Extract the (X, Y) coordinate from the center of the cell holding the provided text.  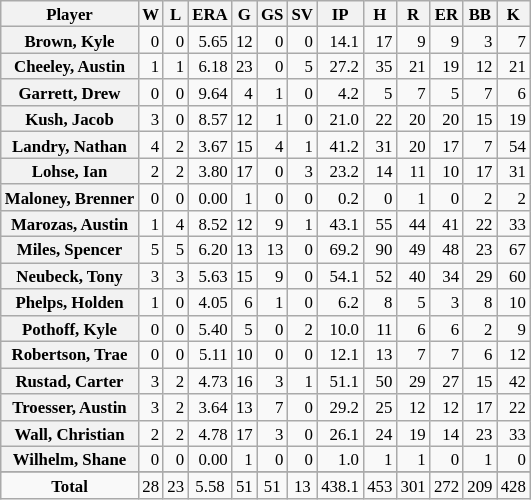
24 (380, 433)
50 (380, 381)
Brown, Kyle (70, 40)
Kush, Jacob (70, 119)
5.65 (210, 40)
49 (412, 250)
W (150, 14)
IP (340, 14)
8.52 (210, 224)
0.2 (340, 197)
6.18 (210, 66)
Neubeck, Tony (70, 276)
9.64 (210, 93)
3.80 (210, 171)
5.40 (210, 328)
54.1 (340, 276)
54 (514, 145)
44 (412, 224)
55 (380, 224)
29.2 (340, 407)
Miles, Spencer (70, 250)
Landry, Nathan (70, 145)
301 (412, 486)
Lohse, Ian (70, 171)
Troesser, Austin (70, 407)
21.0 (340, 119)
12.1 (340, 355)
272 (446, 486)
6.2 (340, 302)
L (176, 14)
ERA (210, 14)
Rustad, Carter (70, 381)
4.78 (210, 433)
Garrett, Drew (70, 93)
438.1 (340, 486)
10.0 (340, 328)
Robertson, Trae (70, 355)
67 (514, 250)
Player (70, 14)
23.2 (340, 171)
K (514, 14)
48 (446, 250)
35 (380, 66)
3.67 (210, 145)
52 (380, 276)
ER (446, 14)
5.11 (210, 355)
41 (446, 224)
51.1 (340, 381)
G (244, 14)
69.2 (340, 250)
R (412, 14)
Cheeley, Austin (70, 66)
Maloney, Brenner (70, 197)
H (380, 14)
453 (380, 486)
Wall, Christian (70, 433)
27 (446, 381)
Phelps, Holden (70, 302)
28 (150, 486)
Marozas, Austin (70, 224)
Total (70, 486)
209 (480, 486)
25 (380, 407)
26.1 (340, 433)
42 (514, 381)
3.64 (210, 407)
SV (302, 14)
4.73 (210, 381)
428 (514, 486)
90 (380, 250)
16 (244, 381)
5.63 (210, 276)
4.2 (340, 93)
4.05 (210, 302)
27.2 (340, 66)
5.58 (210, 486)
34 (446, 276)
14.1 (340, 40)
Pothoff, Kyle (70, 328)
Wilhelm, Shane (70, 459)
41.2 (340, 145)
6.20 (210, 250)
GS (272, 14)
60 (514, 276)
BB (480, 14)
1.0 (340, 459)
40 (412, 276)
43.1 (340, 224)
8.57 (210, 119)
